Search for the cell housing the specified text and yield its (X, Y) center coordinate. 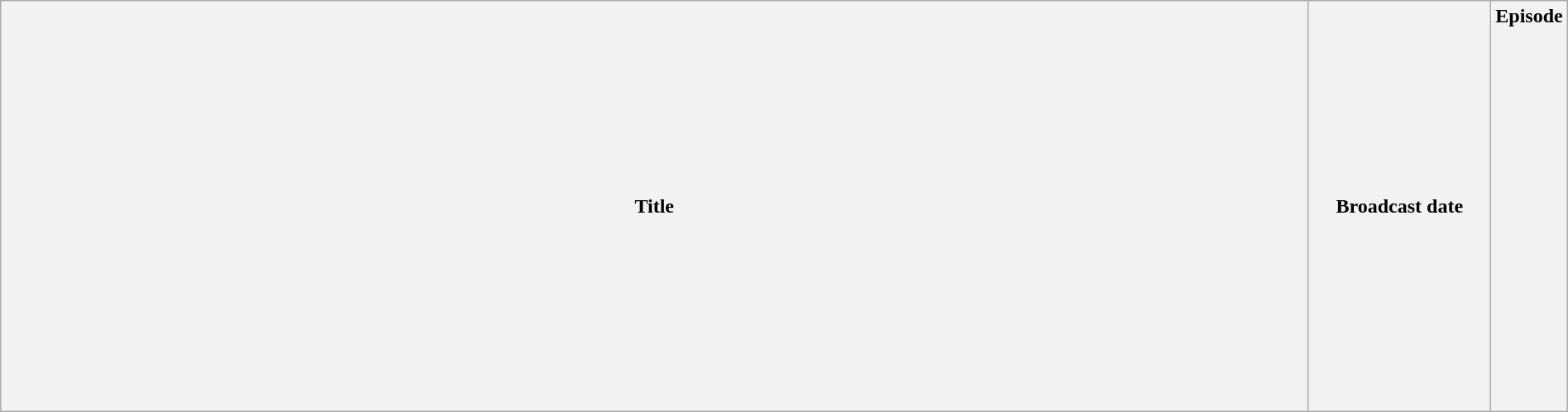
Broadcast date (1399, 207)
Title (655, 207)
Episode (1529, 207)
